Locate the cell with the specified text and output its [x, y] center coordinate. 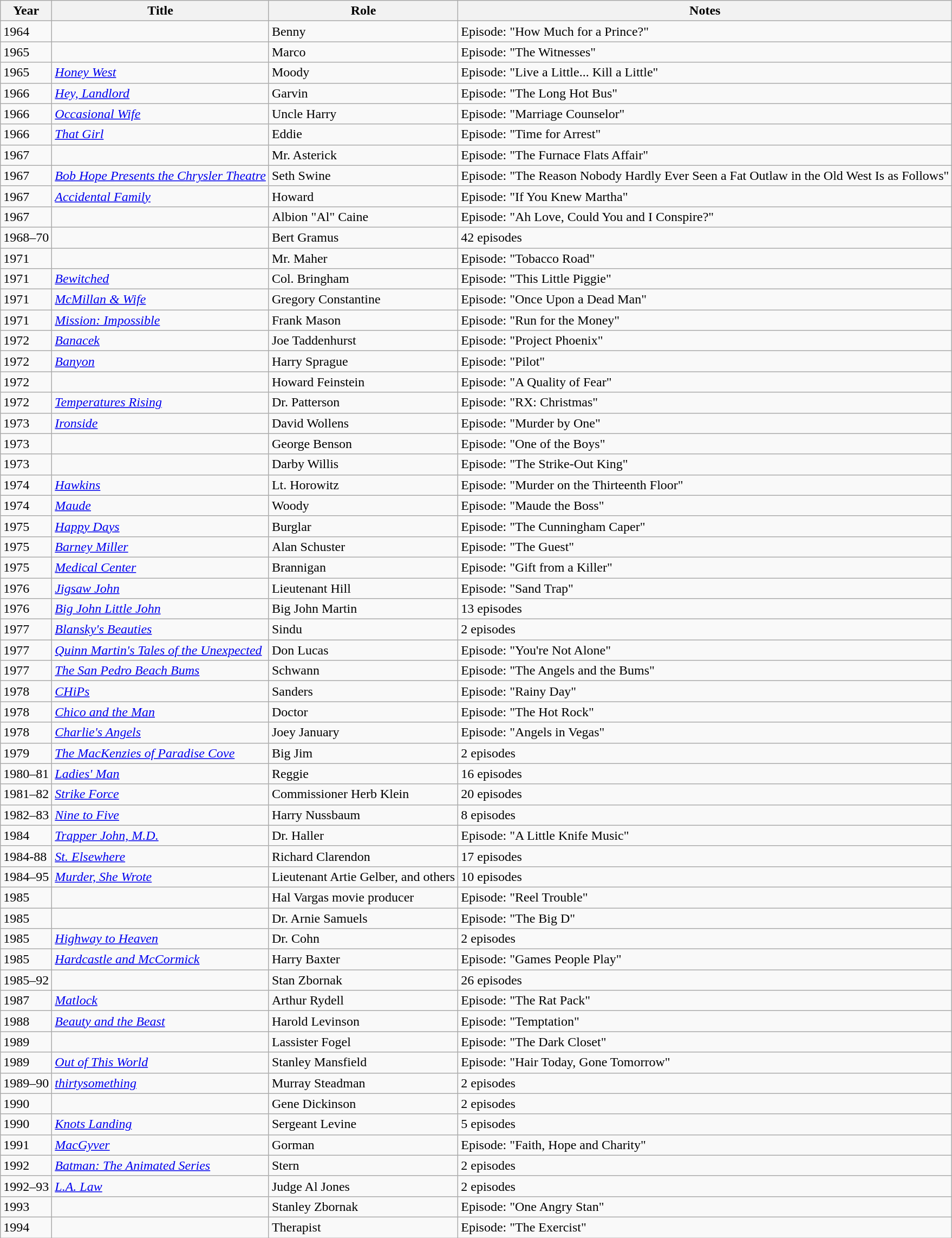
Stern [363, 1165]
Bewitched [160, 279]
Woody [363, 505]
Honey West [160, 73]
Happy Days [160, 526]
13 episodes [705, 609]
Episode: "Tobacco Road" [705, 258]
Lt. Horowitz [363, 485]
Medical Center [160, 567]
1984-88 [26, 856]
Episode: "Run for the Money" [705, 320]
Episode: "The Strike-Out King" [705, 464]
L.A. Law [160, 1186]
Episode: "The Furnace Flats Affair" [705, 155]
Lieutenant Hill [363, 588]
Trapper John, M.D. [160, 835]
1991 [26, 1145]
1980–81 [26, 774]
Episode: "Pilot" [705, 361]
Lieutenant Artie Gelber, and others [363, 877]
Hawkins [160, 485]
McMillan & Wife [160, 300]
Benny [363, 31]
Episode: "Faith, Hope and Charity" [705, 1145]
Episode: "The Dark Closet" [705, 1042]
Brannigan [363, 567]
Frank Mason [363, 320]
Richard Clarendon [363, 856]
Accidental Family [160, 196]
Notes [705, 11]
Episode: "The Rat Pack" [705, 1001]
1989–90 [26, 1083]
Hey, Landlord [160, 93]
Eddie [363, 134]
1984–95 [26, 877]
1979 [26, 753]
Episode: "Murder on the Thirteenth Floor" [705, 485]
MacGyver [160, 1145]
The San Pedro Beach Bums [160, 671]
Judge Al Jones [363, 1186]
1981–82 [26, 794]
Doctor [363, 712]
Commissioner Herb Klein [363, 794]
Batman: The Animated Series [160, 1165]
Dr. Patterson [363, 403]
Mission: Impossible [160, 320]
Episode: "This Little Piggie" [705, 279]
The MacKenzies of Paradise Cove [160, 753]
Episode: "The Hot Rock" [705, 712]
Mr. Asterick [363, 155]
Banyon [160, 361]
8 episodes [705, 815]
Therapist [363, 1227]
Arthur Rydell [363, 1001]
David Wollens [363, 423]
George Benson [363, 444]
Episode: "How Much for a Prince?" [705, 31]
Joey January [363, 733]
Title [160, 11]
5 episodes [705, 1124]
Harry Nussbaum [363, 815]
Seth Swine [363, 176]
Episode: "The Cunningham Caper" [705, 526]
Alan Schuster [363, 547]
Murray Steadman [363, 1083]
Ladies' Man [160, 774]
Episode: "One of the Boys" [705, 444]
42 episodes [705, 237]
Nine to Five [160, 815]
Episode: "Maude the Boss" [705, 505]
Murder, She Wrote [160, 877]
Moody [363, 73]
Episode: "Sand Trap" [705, 588]
Ironside [160, 423]
Harold Levinson [363, 1021]
Albion "Al" Caine [363, 217]
Harry Sprague [363, 361]
Dr. Haller [363, 835]
Sanders [363, 691]
Stan Zbornak [363, 980]
1987 [26, 1001]
Episode: "Hair Today, Gone Tomorrow" [705, 1062]
Don Lucas [363, 650]
Joe Taddenhurst [363, 341]
Episode: "You're Not Alone" [705, 650]
Episode: "The Exercist" [705, 1227]
Year [26, 11]
1964 [26, 31]
Stanley Mansfield [363, 1062]
Howard Feinstein [363, 382]
Episode: "One Angry Stan" [705, 1207]
Darby Willis [363, 464]
Episode: "If You Knew Martha" [705, 196]
Harry Baxter [363, 960]
Episode: "Gift from a Killer" [705, 567]
10 episodes [705, 877]
Lassister Fogel [363, 1042]
26 episodes [705, 980]
Blansky's Beauties [160, 630]
Hal Vargas movie producer [363, 897]
Big John Little John [160, 609]
St. Elsewhere [160, 856]
thirtysomething [160, 1083]
Chico and the Man [160, 712]
Episode: "Marriage Counselor" [705, 114]
Marco [363, 52]
Strike Force [160, 794]
Sergeant Levine [363, 1124]
Matlock [160, 1001]
Dr. Cohn [363, 939]
Maude [160, 505]
Charlie's Angels [160, 733]
Episode: "Live a Little... Kill a Little" [705, 73]
1992–93 [26, 1186]
Episode: "A Quality of Fear" [705, 382]
Episode: "Once Upon a Dead Man" [705, 300]
Big John Martin [363, 609]
Episode: "Reel Trouble" [705, 897]
Episode: "Angels in Vegas" [705, 733]
Episode: "Time for Arrest" [705, 134]
Episode: "The Reason Nobody Hardly Ever Seen a Fat Outlaw in the Old West Is as Follows" [705, 176]
Episode: "Rainy Day" [705, 691]
That Girl [160, 134]
Out of This World [160, 1062]
Jigsaw John [160, 588]
1992 [26, 1165]
Reggie [363, 774]
Col. Bringham [363, 279]
Quinn Martin's Tales of the Unexpected [160, 650]
Beauty and the Beast [160, 1021]
Mr. Maher [363, 258]
16 episodes [705, 774]
Bert Gramus [363, 237]
Episode: "A Little Knife Music" [705, 835]
Dr. Arnie Samuels [363, 918]
Gorman [363, 1145]
Stanley Zbornak [363, 1207]
Barney Miller [160, 547]
Temperatures Rising [160, 403]
Burglar [363, 526]
Episode: "The Guest" [705, 547]
Knots Landing [160, 1124]
Episode: "Games People Play" [705, 960]
Big Jim [363, 753]
Sindu [363, 630]
Episode: "Project Phoenix" [705, 341]
1985–92 [26, 980]
1984 [26, 835]
Episode: "Murder by One" [705, 423]
17 episodes [705, 856]
Occasional Wife [160, 114]
Banacek [160, 341]
Gene Dickinson [363, 1104]
Episode: "The Long Hot Bus" [705, 93]
Role [363, 11]
20 episodes [705, 794]
Hardcastle and McCormick [160, 960]
Highway to Heaven [160, 939]
Schwann [363, 671]
1982–83 [26, 815]
1994 [26, 1227]
1993 [26, 1207]
Gregory Constantine [363, 300]
Garvin [363, 93]
Episode: "The Witnesses" [705, 52]
1968–70 [26, 237]
Episode: "Temptation" [705, 1021]
Episode: "Ah Love, Could You and I Conspire?" [705, 217]
Howard [363, 196]
Uncle Harry [363, 114]
Bob Hope Presents the Chrysler Theatre [160, 176]
Episode: "RX: Christmas" [705, 403]
1988 [26, 1021]
Episode: "The Angels and the Bums" [705, 671]
CHiPs [160, 691]
Episode: "The Big D" [705, 918]
